Return the [X, Y] coordinate for the center point of the cell that contains the specified text.  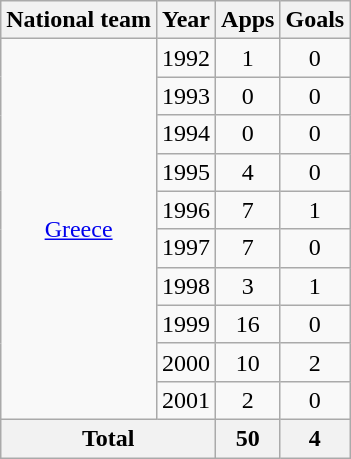
Total [108, 438]
1995 [186, 172]
1998 [186, 286]
1994 [186, 134]
Year [186, 20]
National team [79, 20]
1996 [186, 210]
Greece [79, 230]
16 [248, 324]
1992 [186, 58]
10 [248, 362]
2000 [186, 362]
50 [248, 438]
Goals [315, 20]
1993 [186, 96]
3 [248, 286]
1999 [186, 324]
Apps [248, 20]
1997 [186, 248]
2001 [186, 400]
